For the text-containing cell, return its midpoint in (x, y) coordinate format. 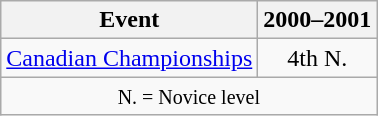
N. = Novice level (189, 96)
2000–2001 (318, 20)
Canadian Championships (130, 58)
4th N. (318, 58)
Event (130, 20)
